Capture the cell that displays the provided text and extract its (x, y) central coordinate. 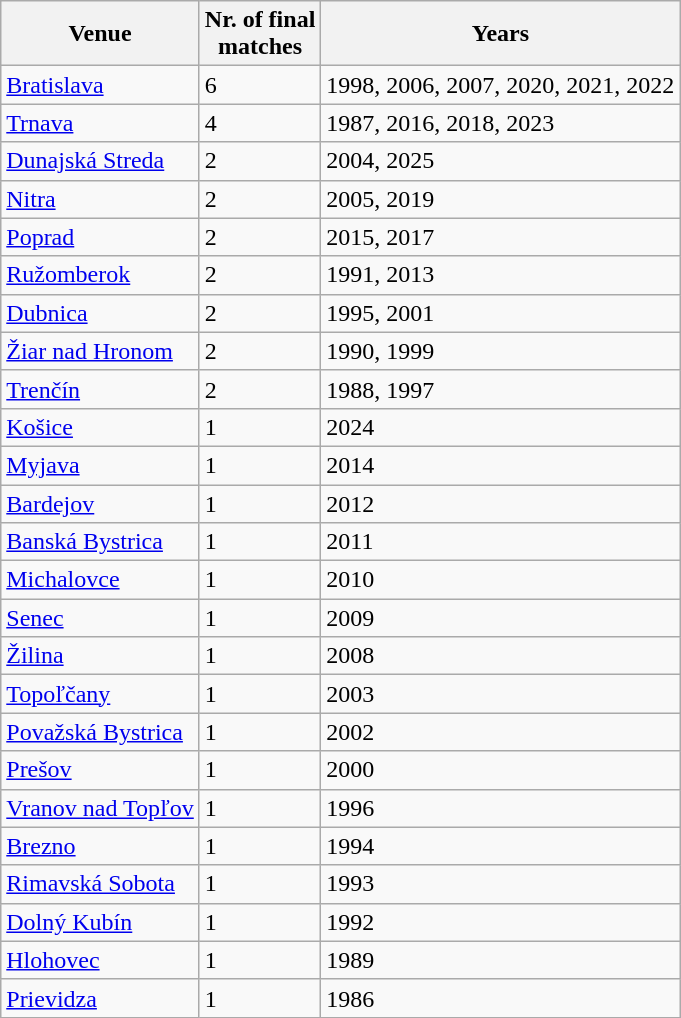
1988, 1997 (500, 389)
Banská Bystrica (100, 542)
4 (260, 123)
Venue (100, 34)
Michalovce (100, 580)
1994 (500, 846)
1989 (500, 960)
Prešov (100, 770)
2011 (500, 542)
Hlohovec (100, 960)
1993 (500, 884)
Dubnica (100, 313)
2008 (500, 656)
Trnava (100, 123)
1991, 2013 (500, 275)
Košice (100, 427)
Dunajská Streda (100, 161)
Myjava (100, 465)
Poprad (100, 237)
Ružomberok (100, 275)
Senec (100, 618)
Bardejov (100, 503)
Dolný Kubín (100, 922)
Žilina (100, 656)
Nr. of finalmatches (260, 34)
1998, 2006, 2007, 2020, 2021, 2022 (500, 85)
Brezno (100, 846)
Bratislava (100, 85)
6 (260, 85)
1995, 2001 (500, 313)
2004, 2025 (500, 161)
Nitra (100, 199)
1996 (500, 808)
2009 (500, 618)
2014 (500, 465)
Years (500, 34)
2003 (500, 694)
1992 (500, 922)
Trenčín (100, 389)
1987, 2016, 2018, 2023 (500, 123)
Vranov nad Topľov (100, 808)
1986 (500, 998)
Rimavská Sobota (100, 884)
Prievidza (100, 998)
2002 (500, 732)
Topoľčany (100, 694)
Žiar nad Hronom (100, 351)
2000 (500, 770)
2005, 2019 (500, 199)
Považská Bystrica (100, 732)
2024 (500, 427)
2015, 2017 (500, 237)
2012 (500, 503)
1990, 1999 (500, 351)
2010 (500, 580)
